Capture the cell that displays the provided text and extract its (x, y) central coordinate. 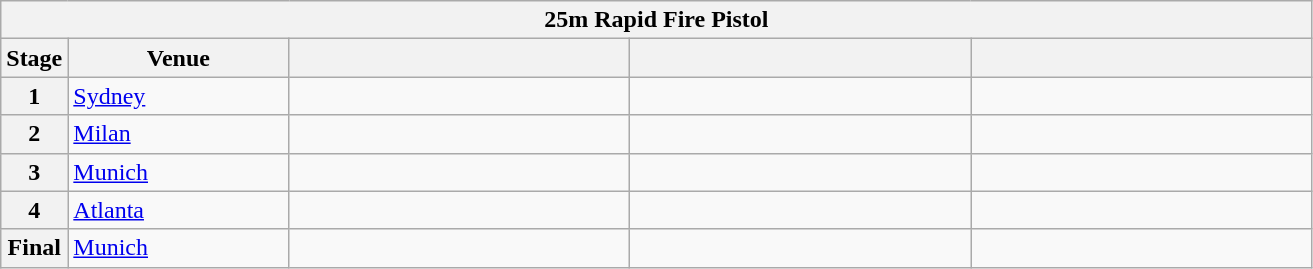
4 (34, 210)
Stage (34, 58)
Milan (178, 134)
25m Rapid Fire Pistol (656, 20)
Venue (178, 58)
Final (34, 248)
2 (34, 134)
Sydney (178, 96)
3 (34, 172)
1 (34, 96)
Atlanta (178, 210)
